Determine the [X, Y] coordinate at the center of the cell enclosing the given text.  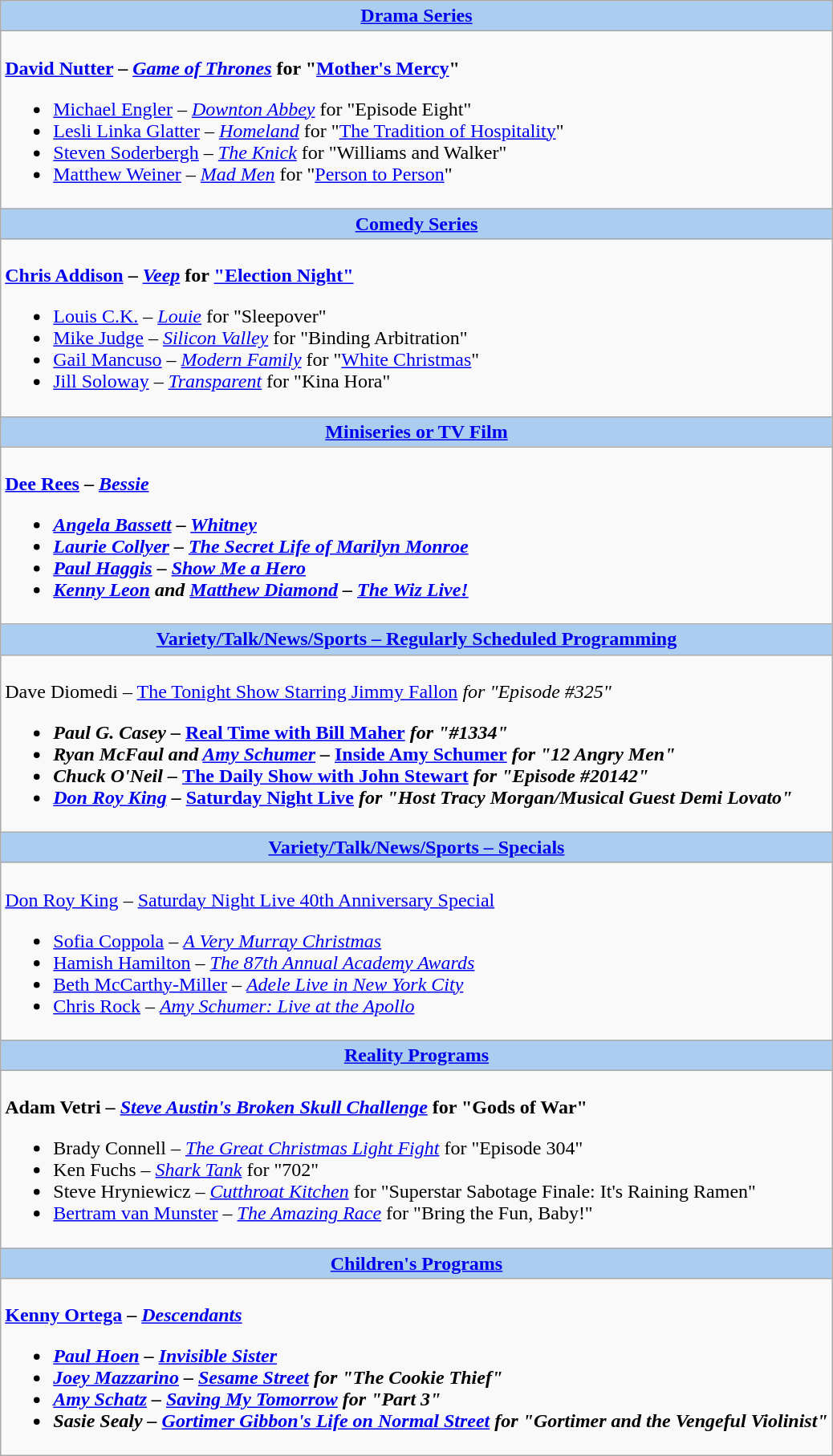
Children's Programs [416, 1263]
Miniseries or TV Film [416, 432]
Reality Programs [416, 1055]
Drama Series [416, 16]
Variety/Talk/News/Sports – Regularly Scheduled Programming [416, 639]
Comedy Series [416, 224]
Variety/Talk/News/Sports – Specials [416, 847]
